Capture the cell that displays the provided text and extract its [X, Y] central coordinate. 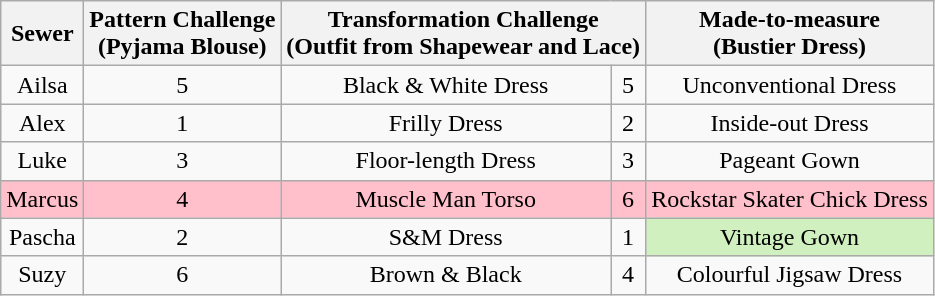
Transformation Challenge(Outfit from Shapewear and Lace) [464, 34]
Ailsa [42, 85]
Colourful Jigsaw Dress [790, 275]
Pageant Gown [790, 161]
Inside-out Dress [790, 123]
Pascha [42, 237]
Made-to-measure(Bustier Dress) [790, 34]
Vintage Gown [790, 237]
Rockstar Skater Chick Dress [790, 199]
Alex [42, 123]
S&M Dress [446, 237]
Unconventional Dress [790, 85]
Pattern Challenge(Pyjama Blouse) [182, 34]
Sewer [42, 34]
Frilly Dress [446, 123]
Floor-length Dress [446, 161]
Luke [42, 161]
Muscle Man Torso [446, 199]
Suzy [42, 275]
Black & White Dress [446, 85]
Brown & Black [446, 275]
Marcus [42, 199]
